For the text-containing cell, return its midpoint in (x, y) coordinate format. 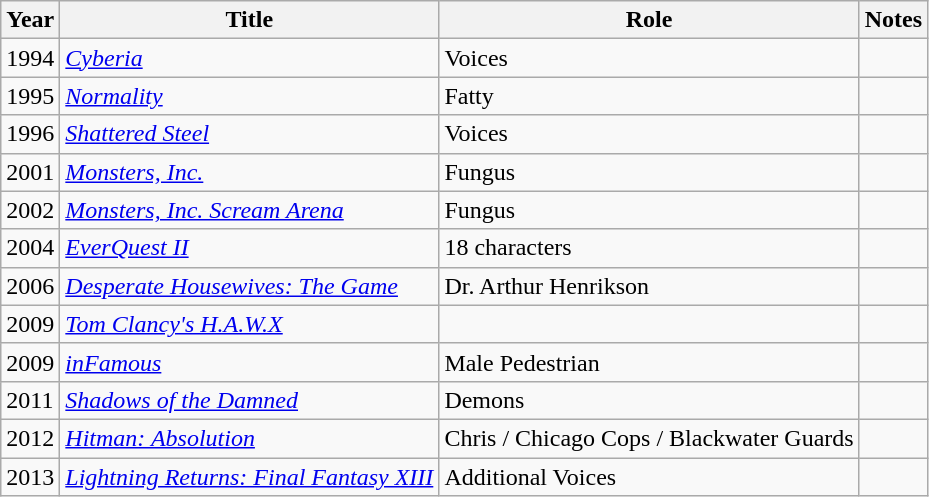
2013 (30, 477)
1995 (30, 96)
Demons (649, 400)
Shadows of the Damned (250, 400)
Chris / Chicago Cops / Blackwater Guards (649, 438)
2004 (30, 248)
2006 (30, 286)
18 characters (649, 248)
Year (30, 20)
2011 (30, 400)
2001 (30, 172)
Tom Clancy's H.A.W.X (250, 324)
EverQuest II (250, 248)
Fatty (649, 96)
Monsters, Inc. (250, 172)
Normality (250, 96)
Dr. Arthur Henrikson (649, 286)
2012 (30, 438)
Monsters, Inc. Scream Arena (250, 210)
Male Pedestrian (649, 362)
2002 (30, 210)
Cyberia (250, 58)
1994 (30, 58)
Additional Voices (649, 477)
Hitman: Absolution (250, 438)
Shattered Steel (250, 134)
Title (250, 20)
Role (649, 20)
1996 (30, 134)
Notes (893, 20)
Lightning Returns: Final Fantasy XIII (250, 477)
Desperate Housewives: The Game (250, 286)
inFamous (250, 362)
